Return the [x, y] coordinate for the center point of the cell that contains the specified text.  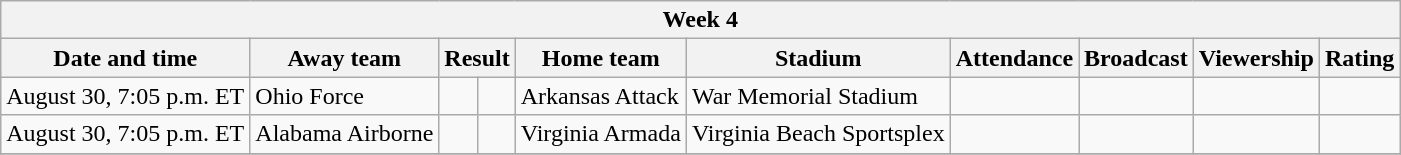
Week 4 [700, 20]
War Memorial Stadium [818, 96]
Rating [1359, 58]
Result [477, 58]
Attendance [1014, 58]
Virginia Beach Sportsplex [818, 134]
Arkansas Attack [600, 96]
Date and time [126, 58]
Alabama Airborne [344, 134]
Home team [600, 58]
Ohio Force [344, 96]
Virginia Armada [600, 134]
Viewership [1256, 58]
Stadium [818, 58]
Broadcast [1136, 58]
Away team [344, 58]
